Determine the (X, Y) coordinate at the center of the cell enclosing the given text.  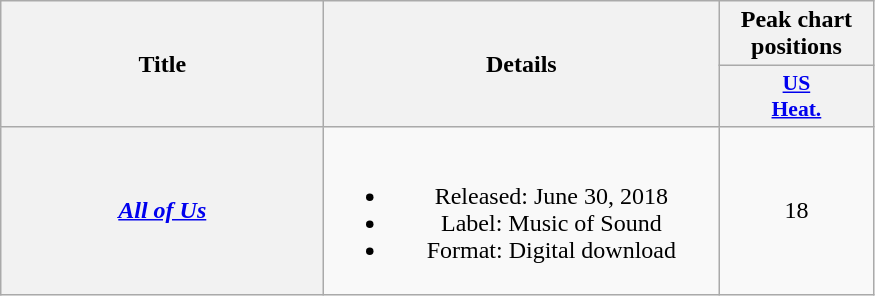
USHeat. (796, 96)
18 (796, 210)
All of Us (162, 210)
Peak chart positions (796, 34)
Details (522, 64)
Title (162, 64)
Released: June 30, 2018Label: Music of SoundFormat: Digital download (522, 210)
